Search for the cell housing the specified text and yield its [x, y] center coordinate. 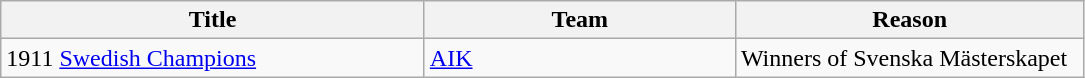
Title [213, 20]
Team [580, 20]
Winners of Svenska Mästerskapet [910, 58]
1911 Swedish Champions [213, 58]
AIK [580, 58]
Reason [910, 20]
